Provide the [X, Y] coordinate of the cell's center where the given text is located.  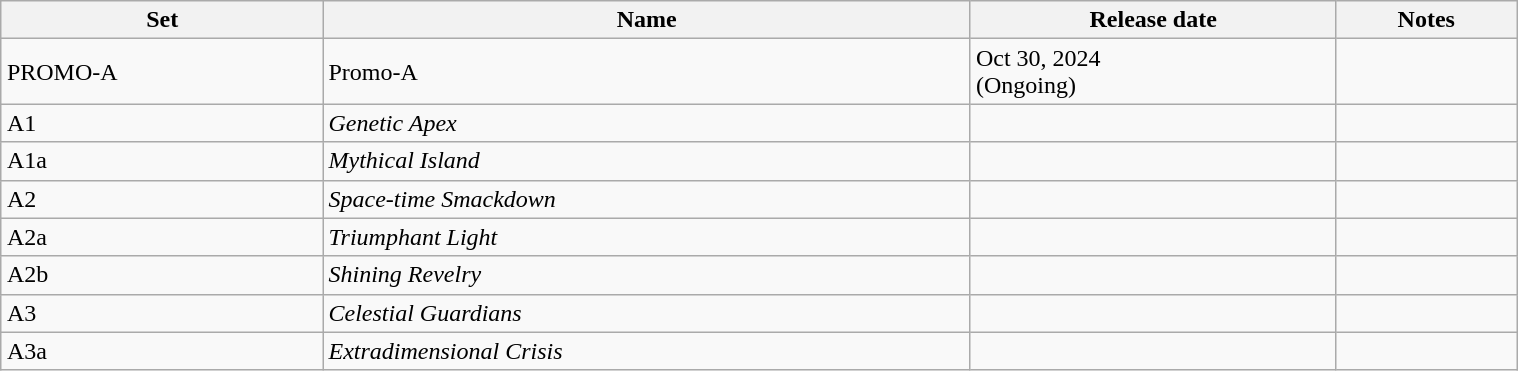
A1 [162, 123]
Celestial Guardians [646, 313]
Notes [1426, 20]
Triumphant Light [646, 237]
Set [162, 20]
Mythical Island [646, 161]
A2b [162, 275]
A3a [162, 351]
A3 [162, 313]
Extradimensional Crisis [646, 351]
Shining Revelry [646, 275]
A2a [162, 237]
A1a [162, 161]
Name [646, 20]
Oct 30, 2024(Ongoing) [1152, 72]
PROMO-A [162, 72]
Genetic Apex [646, 123]
Space-time Smackdown [646, 199]
Release date [1152, 20]
Promo-A [646, 72]
A2 [162, 199]
